Scan for the cell matching the given text and deliver its [x, y] coordinate at center. 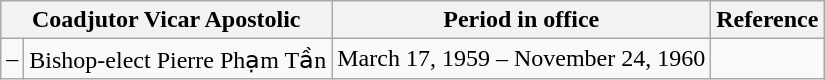
– [12, 59]
Bishop-elect Pierre Phạm Tần [178, 59]
March 17, 1959 – November 24, 1960 [522, 59]
Coadjutor Vicar Apostolic [166, 20]
Reference [768, 20]
Period in office [522, 20]
